Locate the cell with the specified text and output its [X, Y] center coordinate. 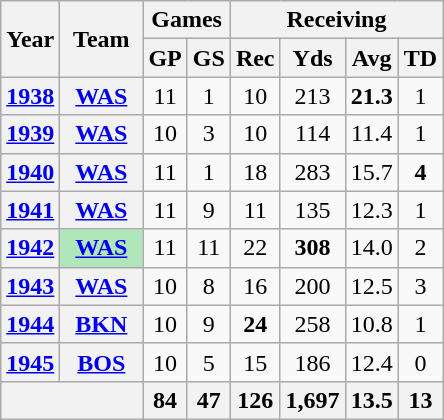
1944 [30, 324]
47 [208, 400]
283 [312, 172]
1945 [30, 362]
13 [420, 400]
Team [102, 39]
12.3 [372, 210]
Receiving [336, 20]
Rec [255, 58]
135 [312, 210]
4 [420, 172]
16 [255, 286]
126 [255, 400]
1940 [30, 172]
1941 [30, 210]
GP [165, 58]
Avg [372, 58]
114 [312, 134]
10.8 [372, 324]
22 [255, 248]
8 [208, 286]
21.3 [372, 96]
12.5 [372, 286]
1943 [30, 286]
BOS [102, 362]
Year [30, 39]
15 [255, 362]
1942 [30, 248]
18 [255, 172]
12.4 [372, 362]
308 [312, 248]
5 [208, 362]
258 [312, 324]
186 [312, 362]
1938 [30, 96]
14.0 [372, 248]
Games [186, 20]
2 [420, 248]
Yds [312, 58]
1939 [30, 134]
213 [312, 96]
11.4 [372, 134]
0 [420, 362]
TD [420, 58]
200 [312, 286]
1,697 [312, 400]
BKN [102, 324]
GS [208, 58]
84 [165, 400]
15.7 [372, 172]
13.5 [372, 400]
24 [255, 324]
